Determine the (X, Y) coordinate at the center of the cell enclosing the given text.  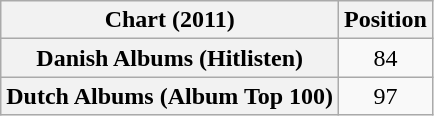
Danish Albums (Hitlisten) (170, 58)
Chart (2011) (170, 20)
Position (386, 20)
84 (386, 58)
97 (386, 96)
Dutch Albums (Album Top 100) (170, 96)
